Return [X, Y] of the center of cell containing provided text 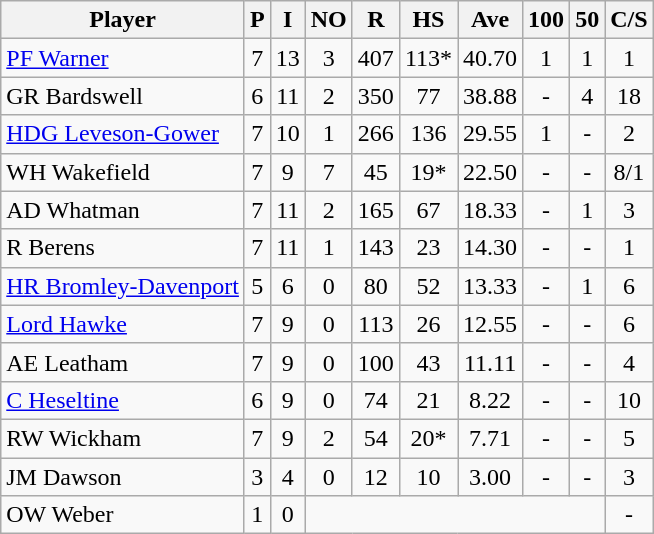
18.33 [490, 210]
WH Wakefield [123, 172]
13.33 [490, 286]
R Berens [123, 248]
266 [376, 134]
12 [376, 477]
AD Whatman [123, 210]
74 [376, 400]
I [288, 20]
13 [288, 58]
22.50 [490, 172]
HR Bromley-Davenport [123, 286]
50 [588, 20]
54 [376, 438]
PF Warner [123, 58]
29.55 [490, 134]
P [257, 20]
21 [428, 400]
40.70 [490, 58]
52 [428, 286]
77 [428, 96]
67 [428, 210]
JM Dawson [123, 477]
45 [376, 172]
23 [428, 248]
136 [428, 134]
7.71 [490, 438]
80 [376, 286]
NO [328, 20]
19* [428, 172]
OW Weber [123, 515]
12.55 [490, 324]
HS [428, 20]
AE Leatham [123, 362]
C Heseltine [123, 400]
407 [376, 58]
26 [428, 324]
3.00 [490, 477]
C/S [629, 20]
Ave [490, 20]
Player [123, 20]
11.11 [490, 362]
R [376, 20]
18 [629, 96]
14.30 [490, 248]
8.22 [490, 400]
143 [376, 248]
350 [376, 96]
RW Wickham [123, 438]
8/1 [629, 172]
43 [428, 362]
38.88 [490, 96]
113* [428, 58]
165 [376, 210]
113 [376, 324]
GR Bardswell [123, 96]
HDG Leveson-Gower [123, 134]
Lord Hawke [123, 324]
20* [428, 438]
